Find where the given text appears and provide that cell's center as [X, Y] coordinate. 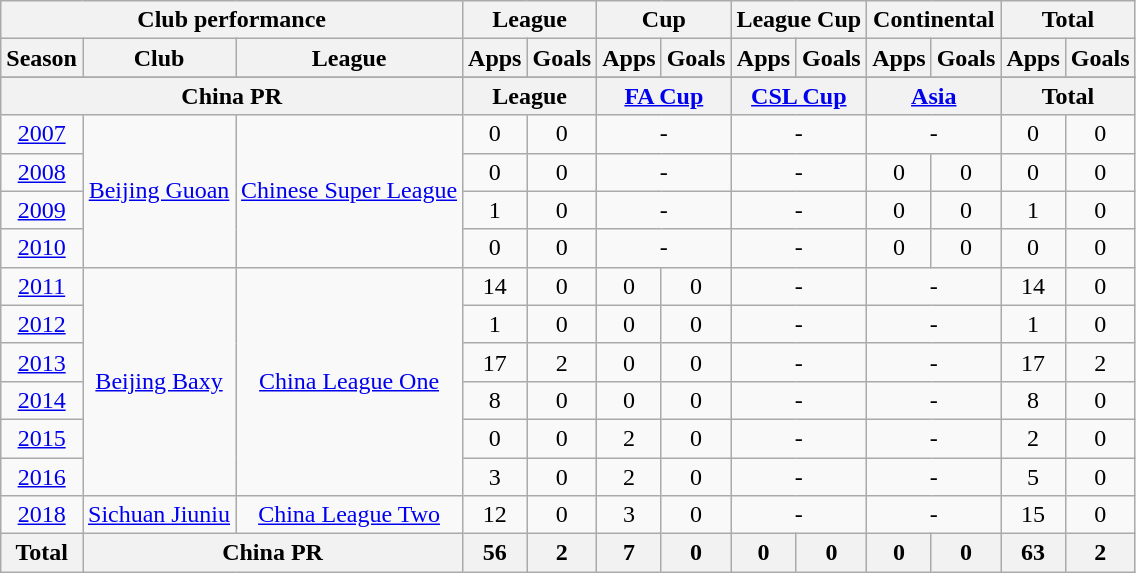
56 [495, 553]
2015 [42, 438]
Asia [934, 96]
FA Cup [664, 96]
63 [1033, 553]
12 [495, 515]
2008 [42, 172]
Continental [934, 20]
China League Two [350, 515]
Cup [664, 20]
2009 [42, 210]
2013 [42, 362]
Sichuan Jiuniu [158, 515]
2010 [42, 248]
CSL Cup [799, 96]
2012 [42, 324]
Club performance [232, 20]
2018 [42, 515]
2011 [42, 286]
2014 [42, 400]
League Cup [799, 20]
Season [42, 58]
2016 [42, 477]
2007 [42, 134]
7 [629, 553]
Beijing Baxy [158, 381]
Club [158, 58]
Beijing Guoan [158, 191]
China League One [350, 381]
15 [1033, 515]
5 [1033, 477]
Chinese Super League [350, 191]
